From the cell containing the given text, extract its center point as [X, Y] coordinate. 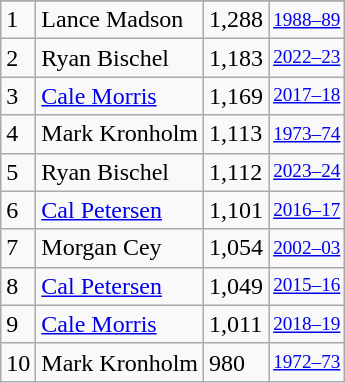
2017–18 [307, 96]
1 [18, 20]
1,288 [236, 20]
2016–17 [307, 210]
1,101 [236, 210]
2 [18, 58]
1,169 [236, 96]
1988–89 [307, 20]
7 [18, 248]
1,049 [236, 286]
1,112 [236, 172]
Morgan Cey [120, 248]
8 [18, 286]
10 [18, 362]
Lance Madson [120, 20]
2022–23 [307, 58]
4 [18, 134]
2002–03 [307, 248]
1,113 [236, 134]
1973–74 [307, 134]
6 [18, 210]
980 [236, 362]
2015–16 [307, 286]
2018–19 [307, 324]
1,054 [236, 248]
5 [18, 172]
3 [18, 96]
1,011 [236, 324]
9 [18, 324]
1972–73 [307, 362]
1,183 [236, 58]
2023–24 [307, 172]
